Search for the cell housing the specified text and yield its [x, y] center coordinate. 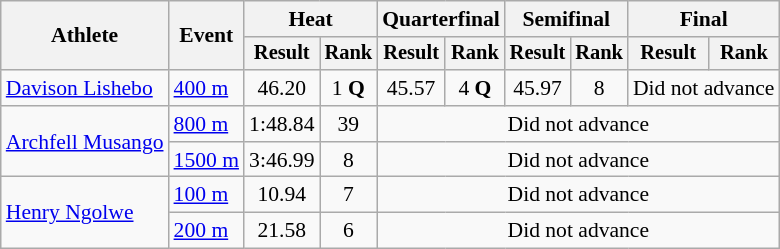
10.94 [282, 195]
200 m [206, 231]
Archfell Musango [85, 142]
1500 m [206, 160]
1 Q [349, 88]
Davison Lishebo [85, 88]
4 Q [475, 88]
Quarterfinal [441, 19]
6 [349, 231]
100 m [206, 195]
1:48.84 [282, 124]
Athlete [85, 36]
Event [206, 36]
7 [349, 195]
Final [704, 19]
21.58 [282, 231]
Semifinal [566, 19]
Henry Ngolwe [85, 212]
46.20 [282, 88]
3:46.99 [282, 160]
45.57 [411, 88]
Heat [310, 19]
800 m [206, 124]
400 m [206, 88]
45.97 [538, 88]
39 [349, 124]
